From the cell containing the given text, extract its center point as [x, y] coordinate. 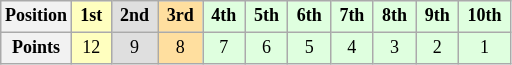
3 [394, 48]
8 [180, 48]
5th [266, 16]
2 [438, 48]
4th [224, 16]
6 [266, 48]
8th [394, 16]
9 [134, 48]
7 [224, 48]
1st [91, 16]
Points [36, 48]
7th [352, 16]
6th [310, 16]
1 [485, 48]
12 [91, 48]
4 [352, 48]
10th [485, 16]
2nd [134, 16]
Position [36, 16]
3rd [180, 16]
9th [438, 16]
5 [310, 48]
